For the text-containing cell, return its midpoint in (X, Y) coordinate format. 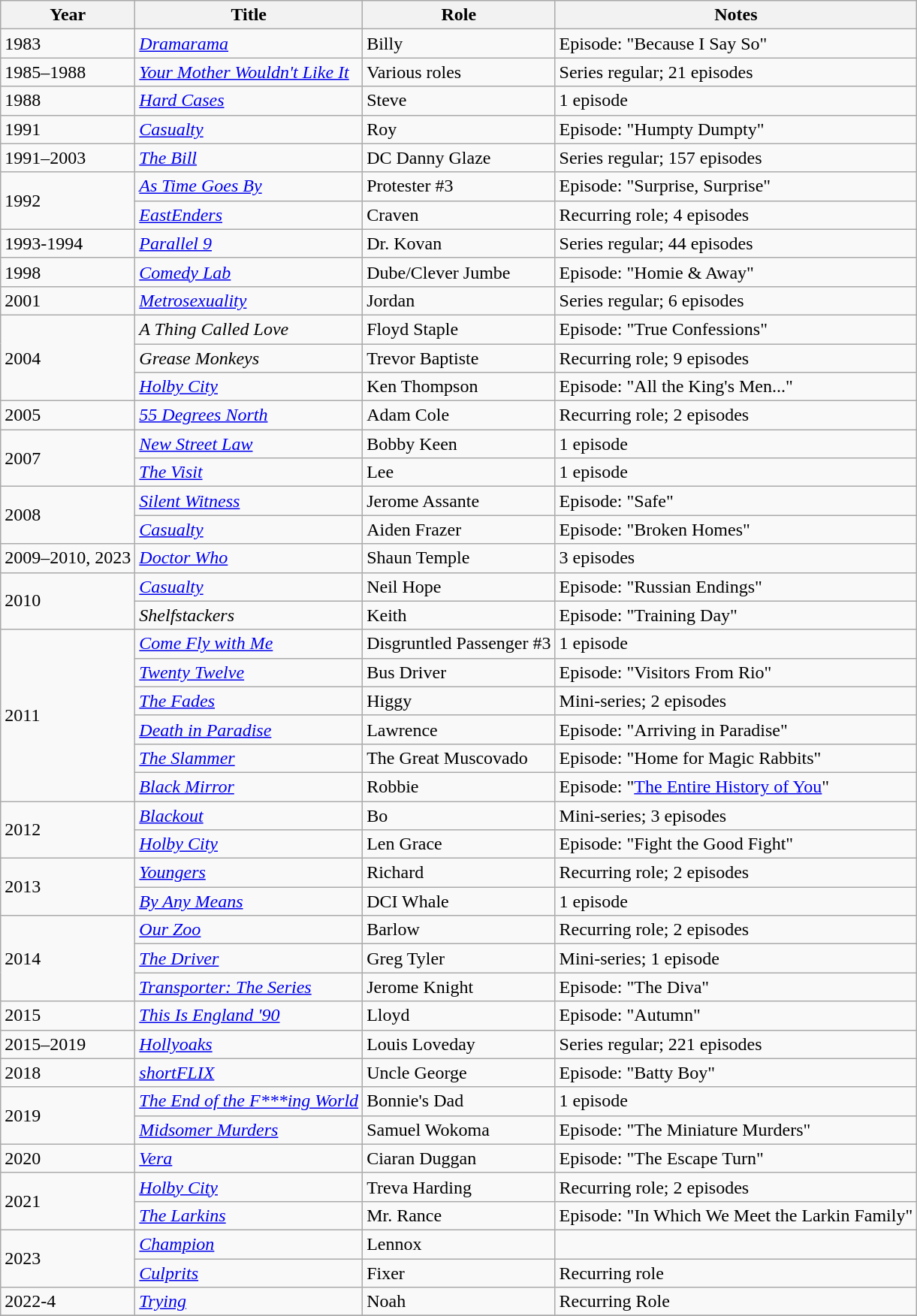
Series regular; 21 episodes (736, 72)
2023 (68, 1258)
Series regular; 44 episodes (736, 243)
Recurring role; 4 episodes (736, 215)
Greg Tyler (459, 958)
The Driver (249, 958)
1991–2003 (68, 158)
Role (459, 15)
2011 (68, 715)
2018 (68, 1073)
Richard (459, 873)
This Is England '90 (249, 1016)
Come Fly with Me (249, 644)
Jerome Assante (459, 501)
Transporter: The Series (249, 987)
Episode: "Training Day" (736, 615)
Year (68, 15)
2020 (68, 1158)
Episode: "Batty Boy" (736, 1073)
Series regular; 221 episodes (736, 1044)
Samuel Wokoma (459, 1130)
Mini-series; 1 episode (736, 958)
Episode: "The Entire History of You" (736, 786)
Bo (459, 815)
Jerome Knight (459, 987)
EastEnders (249, 215)
Episode: "The Escape Turn" (736, 1158)
Craven (459, 215)
Title (249, 15)
3 episodes (736, 558)
The Great Muscovado (459, 758)
Mr. Rance (459, 1215)
Episode: "In Which We Meet the Larkin Family" (736, 1215)
Mini-series; 2 episodes (736, 701)
Episode: "Arriving in Paradise" (736, 729)
Episode: "The Miniature Murders" (736, 1130)
Shaun Temple (459, 558)
Bobby Keen (459, 444)
Our Zoo (249, 930)
Episode: "The Diva" (736, 987)
2009–2010, 2023 (68, 558)
Dramarama (249, 44)
Disgruntled Passenger #3 (459, 644)
The Visit (249, 472)
2013 (68, 887)
Notes (736, 15)
A Thing Called Love (249, 329)
Hollyoaks (249, 1044)
Higgy (459, 701)
DC Danny Glaze (459, 158)
Keith (459, 615)
Various roles (459, 72)
Trying (249, 1302)
2015 (68, 1016)
DCI Whale (459, 901)
Barlow (459, 930)
Lawrence (459, 729)
Recurring Role (736, 1302)
Steve (459, 101)
Episode: "Broken Homes" (736, 530)
2012 (68, 829)
Dube/Clever Jumbe (459, 272)
shortFLIX (249, 1073)
2021 (68, 1201)
2007 (68, 458)
Champion (249, 1244)
Episode: "Home for Magic Rabbits" (736, 758)
2019 (68, 1115)
Youngers (249, 873)
2005 (68, 415)
Lee (459, 472)
2001 (68, 300)
2014 (68, 958)
Len Grace (459, 844)
Series regular; 6 episodes (736, 300)
The Fades (249, 701)
Jordan (459, 300)
2010 (68, 601)
Series regular; 157 episodes (736, 158)
Protester #3 (459, 186)
Midsomer Murders (249, 1130)
2008 (68, 515)
Trevor Baptiste (459, 358)
Recurring role; 9 episodes (736, 358)
Grease Monkeys (249, 358)
New Street Law (249, 444)
Recurring role (736, 1273)
The Slammer (249, 758)
Black Mirror (249, 786)
Shelfstackers (249, 615)
2022-4 (68, 1302)
2015–2019 (68, 1044)
By Any Means (249, 901)
The Larkins (249, 1215)
Mini-series; 3 episodes (736, 815)
Ciaran Duggan (459, 1158)
Episode: "Surprise, Surprise" (736, 186)
Twenty Twelve (249, 672)
1988 (68, 101)
Death in Paradise (249, 729)
Hard Cases (249, 101)
Louis Loveday (459, 1044)
Episode: "Humpty Dumpty" (736, 129)
Vera (249, 1158)
Bonnie's Dad (459, 1101)
Lloyd (459, 1016)
Episode: "Russian Endings" (736, 587)
Robbie (459, 786)
55 Degrees North (249, 415)
Parallel 9 (249, 243)
The Bill (249, 158)
Roy (459, 129)
Episode: "Visitors From Rio" (736, 672)
Uncle George (459, 1073)
Floyd Staple (459, 329)
Silent Witness (249, 501)
1992 (68, 201)
Adam Cole (459, 415)
Culprits (249, 1273)
Episode: "Safe" (736, 501)
Ken Thompson (459, 387)
Dr. Kovan (459, 243)
1985–1988 (68, 72)
Treva Harding (459, 1187)
Episode: "Because I Say So" (736, 44)
Comedy Lab (249, 272)
The End of the F***ing World (249, 1101)
Aiden Frazer (459, 530)
Fixer (459, 1273)
Billy (459, 44)
1998 (68, 272)
Metrosexuality (249, 300)
Episode: "Autumn" (736, 1016)
Blackout (249, 815)
2004 (68, 358)
Noah (459, 1302)
Episode: "Fight the Good Fight" (736, 844)
Episode: "True Confessions" (736, 329)
1993-1994 (68, 243)
Bus Driver (459, 672)
Doctor Who (249, 558)
Episode: "All the King's Men..." (736, 387)
Your Mother Wouldn't Like It (249, 72)
Episode: "Homie & Away" (736, 272)
Neil Hope (459, 587)
Lennox (459, 1244)
As Time Goes By (249, 186)
1983 (68, 44)
1991 (68, 129)
